For the text-containing cell, return its midpoint in (X, Y) coordinate format. 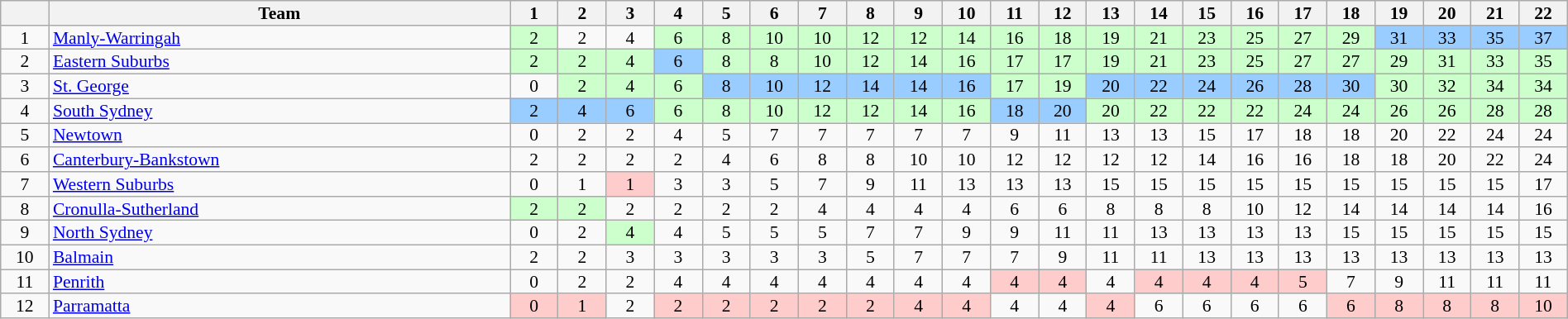
Eastern Suburbs (280, 62)
North Sydney (280, 233)
Balmain (280, 258)
32 (1447, 87)
Team (280, 13)
South Sydney (280, 111)
Parramatta (280, 307)
Manly-Warringah (280, 38)
Canterbury-Bankstown (280, 159)
Cronulla-Sutherland (280, 209)
Penrith (280, 282)
Newtown (280, 136)
37 (1543, 38)
Western Suburbs (280, 184)
St. George (280, 87)
